Find where the given text appears and provide that cell's center as [X, Y] coordinate. 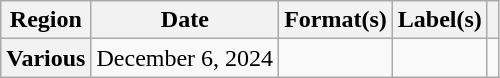
Various [46, 58]
Label(s) [440, 20]
Date [185, 20]
Format(s) [336, 20]
Region [46, 20]
December 6, 2024 [185, 58]
